Scan for the cell matching the given text and deliver its (X, Y) coordinate at center. 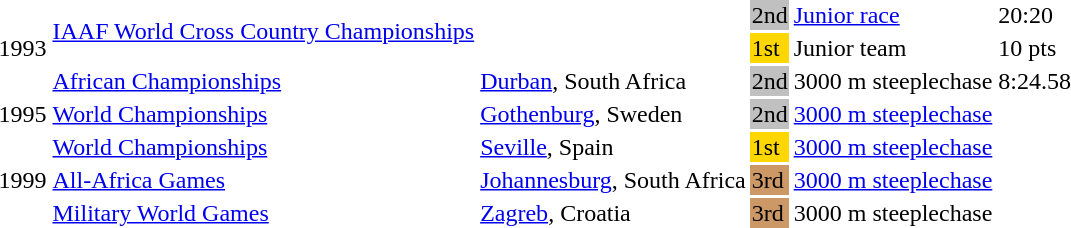
African Championships (264, 81)
Gothenburg, Sweden (614, 114)
Seville, Spain (614, 147)
IAAF World Cross Country Championships (264, 32)
All-Africa Games (264, 180)
Johannesburg, South Africa (614, 180)
Junior race (893, 15)
Junior team (893, 48)
Zagreb, Croatia (614, 213)
Durban, South Africa (614, 81)
Military World Games (264, 213)
